Detect which cell encompasses the target text, then output its (X, Y) center coordinate. 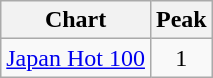
Japan Hot 100 (76, 58)
1 (181, 58)
Chart (76, 20)
Peak (181, 20)
